Determine the [x, y] coordinate at the center of the cell enclosing the given text.  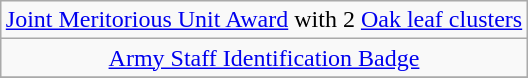
Army Staff Identification Badge [264, 58]
Joint Meritorious Unit Award with 2 Oak leaf clusters [264, 20]
